Locate the cell with the specified text and output its (x, y) center coordinate. 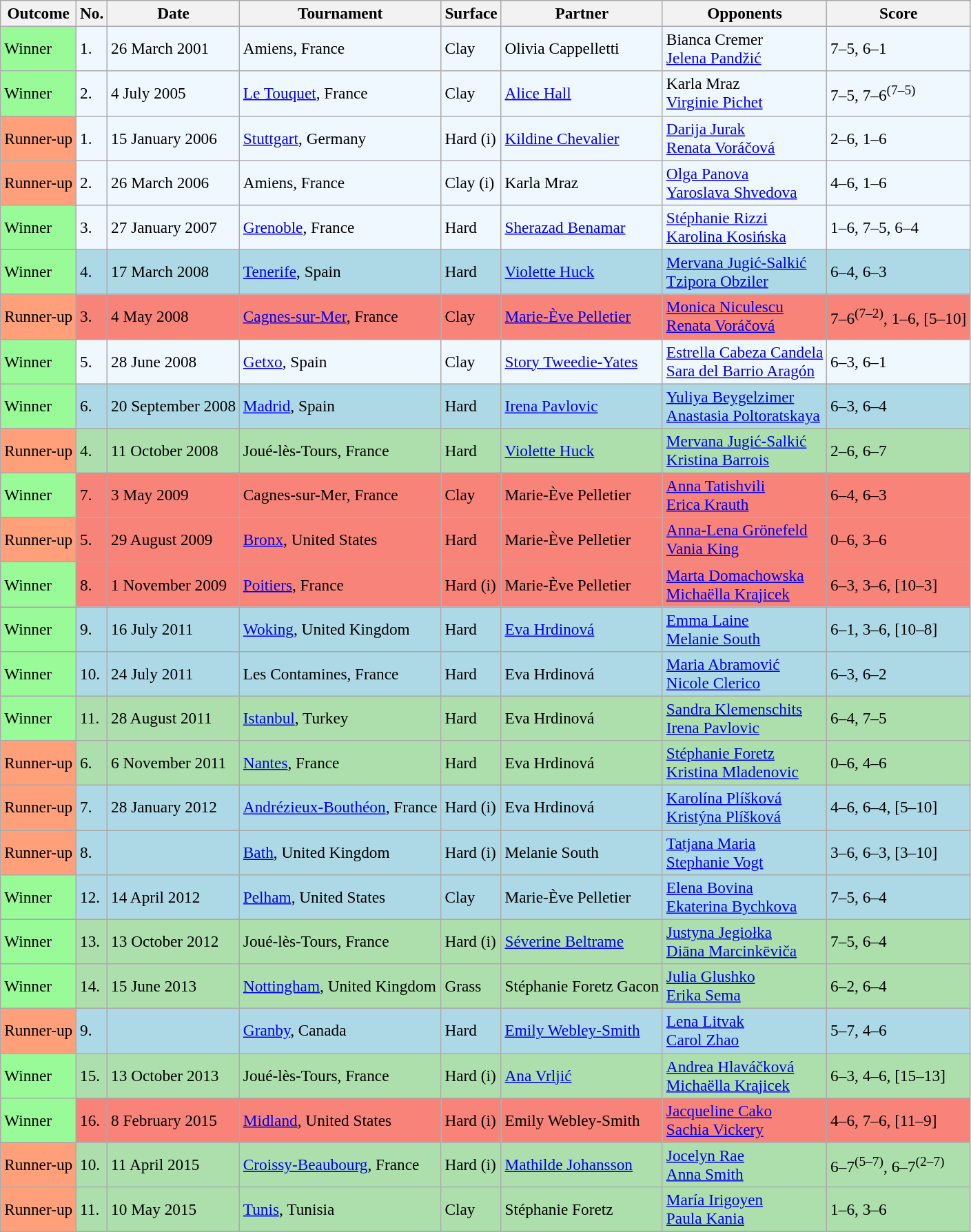
Les Contamines, France (340, 674)
4 May 2008 (174, 317)
Pelham, United States (340, 897)
Monica Niculescu Renata Voráčová (744, 317)
13. (92, 941)
Midland, United States (340, 1120)
Mervana Jugić-Salkić Tzipora Obziler (744, 271)
0–6, 4–6 (899, 763)
26 March 2001 (174, 48)
6 November 2011 (174, 763)
14. (92, 985)
16. (92, 1120)
Grass (471, 985)
6–3, 3–6, [10–3] (899, 584)
Melanie South (582, 852)
Grenoble, France (340, 227)
Jacqueline Cako Sachia Vickery (744, 1120)
Surface (471, 13)
Elena Bovina Ekaterina Bychkova (744, 897)
10 May 2015 (174, 1209)
Nantes, France (340, 763)
Stéphanie Rizzi Karolina Kosińska (744, 227)
Story Tweedie-Yates (582, 361)
Emma Laine Melanie South (744, 628)
Karla Mraz (582, 182)
Opponents (744, 13)
24 July 2011 (174, 674)
Karla Mraz Virginie Pichet (744, 94)
Sandra Klemenschits Irena Pavlovic (744, 718)
Bath, United Kingdom (340, 852)
Poitiers, France (340, 584)
Stuttgart, Germany (340, 138)
Bronx, United States (340, 540)
Stéphanie Foretz Kristina Mladenovic (744, 763)
Julia Glushko Erika Sema (744, 985)
20 September 2008 (174, 405)
0–6, 3–6 (899, 540)
Stéphanie Foretz Gacon (582, 985)
1–6, 7–5, 6–4 (899, 227)
15. (92, 1075)
Maria Abramović Nicole Clerico (744, 674)
11 October 2008 (174, 451)
Darija Jurak Renata Voráčová (744, 138)
Estrella Cabeza Candela Sara del Barrio Aragón (744, 361)
Marta Domachowska Michaëlla Krajicek (744, 584)
26 March 2006 (174, 182)
Granby, Canada (340, 1031)
Tenerife, Spain (340, 271)
29 August 2009 (174, 540)
Partner (582, 13)
Stéphanie Foretz (582, 1209)
2–6, 1–6 (899, 138)
Tatjana Maria Stephanie Vogt (744, 852)
Outcome (39, 13)
3–6, 6–3, [3–10] (899, 852)
16 July 2011 (174, 628)
Jocelyn Rae Anna Smith (744, 1164)
Madrid, Spain (340, 405)
28 August 2011 (174, 718)
Getxo, Spain (340, 361)
6–4, 7–5 (899, 718)
Tournament (340, 13)
13 October 2013 (174, 1075)
Mathilde Johansson (582, 1164)
Woking, United Kingdom (340, 628)
4–6, 7–6, [11–9] (899, 1120)
11 April 2015 (174, 1164)
Mervana Jugić-Salkić Kristina Barrois (744, 451)
28 January 2012 (174, 808)
María Irigoyen Paula Kania (744, 1209)
6–1, 3–6, [10–8] (899, 628)
Karolína Plíšková Kristýna Plíšková (744, 808)
3 May 2009 (174, 495)
Score (899, 13)
4–6, 1–6 (899, 182)
5–7, 4–6 (899, 1031)
Istanbul, Turkey (340, 718)
4 July 2005 (174, 94)
4–6, 6–4, [5–10] (899, 808)
13 October 2012 (174, 941)
6–3, 6–2 (899, 674)
28 June 2008 (174, 361)
7–6(7–2), 1–6, [5–10] (899, 317)
Andrea Hlaváčková Michaëlla Krajicek (744, 1075)
Andrézieux-Bouthéon, France (340, 808)
Olivia Cappelletti (582, 48)
7–5, 7–6(7–5) (899, 94)
Le Touquet, France (340, 94)
6–7(5–7), 6–7(2–7) (899, 1164)
7–5, 6–1 (899, 48)
Nottingham, United Kingdom (340, 985)
Lena Litvak Carol Zhao (744, 1031)
6–2, 6–4 (899, 985)
14 April 2012 (174, 897)
Irena Pavlovic (582, 405)
Clay (i) (471, 182)
8 February 2015 (174, 1120)
1 November 2009 (174, 584)
17 March 2008 (174, 271)
Bianca Cremer Jelena Pandžić (744, 48)
27 January 2007 (174, 227)
15 June 2013 (174, 985)
15 January 2006 (174, 138)
Ana Vrljić (582, 1075)
2–6, 6–7 (899, 451)
6–3, 6–1 (899, 361)
12. (92, 897)
Croissy-Beaubourg, France (340, 1164)
Yuliya Beygelzimer Anastasia Poltoratskaya (744, 405)
Kildine Chevalier (582, 138)
Anna Tatishvili Erica Krauth (744, 495)
Anna-Lena Grönefeld Vania King (744, 540)
Alice Hall (582, 94)
6–3, 4–6, [15–13] (899, 1075)
Sherazad Benamar (582, 227)
Olga Panova Yaroslava Shvedova (744, 182)
6–3, 6–4 (899, 405)
No. (92, 13)
Date (174, 13)
Séverine Beltrame (582, 941)
1–6, 3–6 (899, 1209)
Justyna Jegiołka Diāna Marcinkēviča (744, 941)
Tunis, Tunisia (340, 1209)
